Find where the given text appears and provide that cell's center as (X, Y) coordinate. 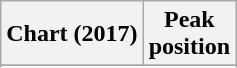
Peakposition (189, 34)
Chart (2017) (72, 34)
